Scan for the cell matching the given text and deliver its [X, Y] coordinate at center. 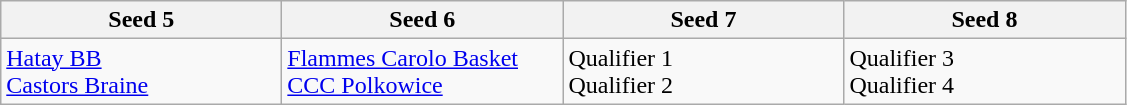
Qualifier 1 Qualifier 2 [704, 72]
Qualifier 3Qualifier 4 [984, 72]
Flammes Carolo Basket CCC Polkowice [422, 72]
Seed 5 [142, 20]
Seed 6 [422, 20]
Seed 8 [984, 20]
Hatay BB Castors Braine [142, 72]
Seed 7 [704, 20]
